Return (X, Y) of the center of cell containing provided text 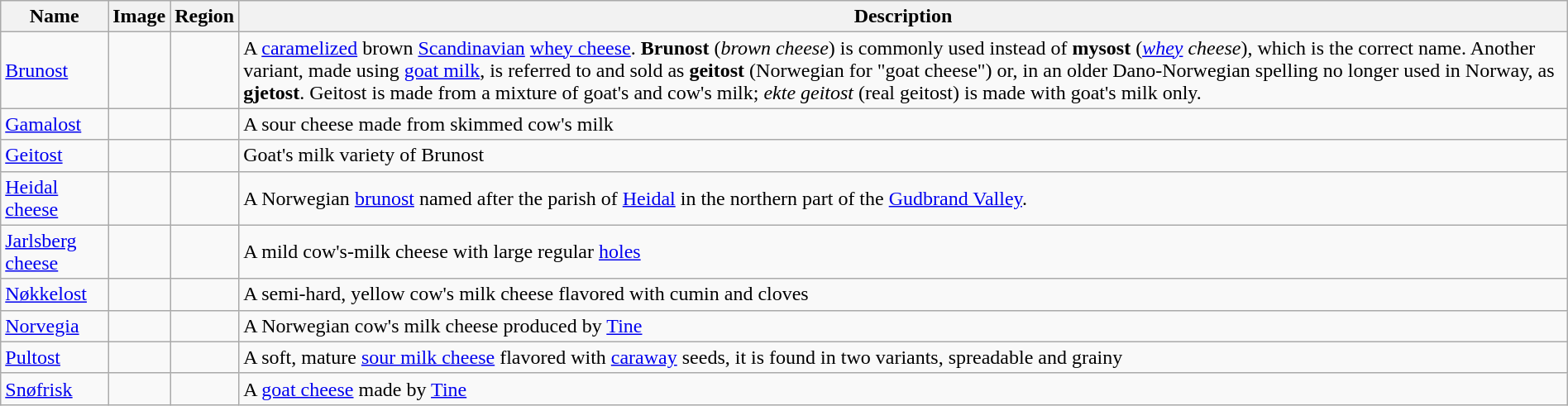
Brunost (55, 70)
A soft, mature sour milk cheese flavored with caraway seeds, it is found in two variants, spreadable and grainy (903, 357)
A semi-hard, yellow cow's milk cheese flavored with cumin and cloves (903, 294)
Name (55, 17)
Region (205, 17)
A Norwegian brunost named after the parish of Heidal in the northern part of the Gudbrand Valley. (903, 198)
Gamalost (55, 124)
Goat's milk variety of Brunost (903, 155)
A mild cow's-milk cheese with large regular holes (903, 251)
Pultost (55, 357)
Geitost (55, 155)
A goat cheese made by Tine (903, 389)
Heidal cheese (55, 198)
A sour cheese made from skimmed cow's milk (903, 124)
A Norwegian cow's milk cheese produced by Tine (903, 326)
Image (139, 17)
Norvegia (55, 326)
Description (903, 17)
Jarlsberg cheese (55, 251)
Snøfrisk (55, 389)
Nøkkelost (55, 294)
